From the cell containing the given text, extract its center point as (X, Y) coordinate. 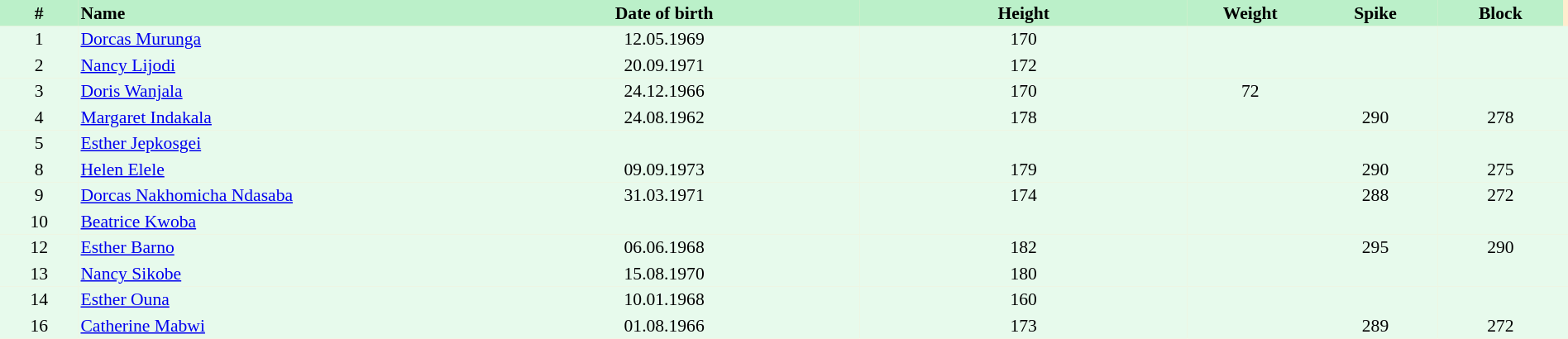
Catherine Mabwi (273, 326)
Weight (1250, 13)
5 (39, 144)
Dorcas Nakhomicha Ndasaba (273, 195)
Beatrice Kwoba (273, 222)
295 (1374, 248)
10.01.1968 (664, 299)
72 (1250, 91)
Name (273, 13)
174 (1024, 195)
2 (39, 65)
06.06.1968 (664, 248)
20.09.1971 (664, 65)
01.08.1966 (664, 326)
Dorcas Murunga (273, 40)
9 (39, 195)
278 (1500, 117)
15.08.1970 (664, 274)
173 (1024, 326)
4 (39, 117)
12.05.1969 (664, 40)
Esther Ouna (273, 299)
Block (1500, 13)
Height (1024, 13)
Nancy Lijodi (273, 65)
Esther Barno (273, 248)
178 (1024, 117)
10 (39, 222)
289 (1374, 326)
24.08.1962 (664, 117)
172 (1024, 65)
Margaret Indakala (273, 117)
09.09.1973 (664, 169)
Helen Elele (273, 169)
179 (1024, 169)
12 (39, 248)
Esther Jepkosgei (273, 144)
Date of birth (664, 13)
3 (39, 91)
160 (1024, 299)
31.03.1971 (664, 195)
1 (39, 40)
275 (1500, 169)
Spike (1374, 13)
180 (1024, 274)
14 (39, 299)
24.12.1966 (664, 91)
Doris Wanjala (273, 91)
182 (1024, 248)
13 (39, 274)
8 (39, 169)
16 (39, 326)
288 (1374, 195)
# (39, 13)
Nancy Sikobe (273, 274)
